Return the [X, Y] coordinate for the center point of the cell that contains the specified text.  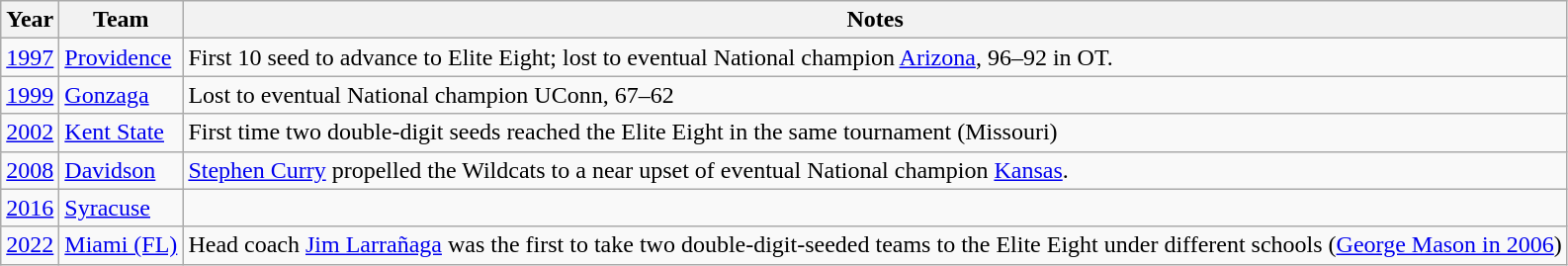
Syracuse [121, 208]
Miami (FL) [121, 245]
Notes [875, 20]
Davidson [121, 170]
First time two double-digit seeds reached the Elite Eight in the same tournament (Missouri) [875, 133]
Head coach Jim Larrañaga was the first to take two double-digit-seeded teams to the Elite Eight under different schools (George Mason in 2006) [875, 245]
2022 [30, 245]
1999 [30, 95]
2008 [30, 170]
Gonzaga [121, 95]
Team [121, 20]
2002 [30, 133]
Lost to eventual National champion UConn, 67–62 [875, 95]
Kent State [121, 133]
First 10 seed to advance to Elite Eight; lost to eventual National champion Arizona, 96–92 in OT. [875, 57]
2016 [30, 208]
Stephen Curry propelled the Wildcats to a near upset of eventual National champion Kansas. [875, 170]
Providence [121, 57]
Year [30, 20]
1997 [30, 57]
